Provide the (X, Y) coordinate of the cell's center where the given text is located.  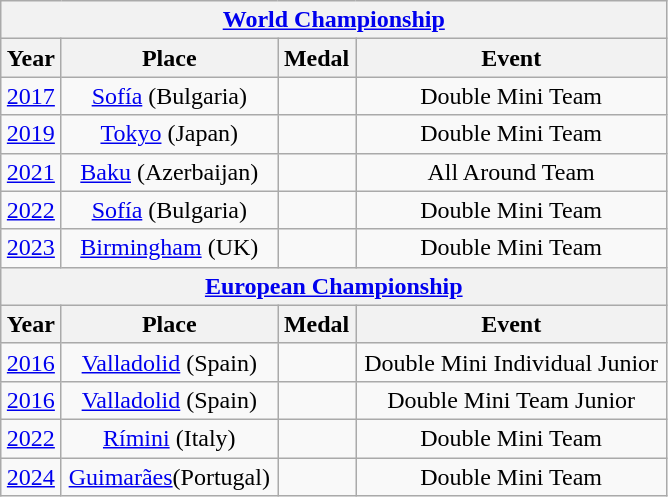
Rímini (Italy) (170, 438)
2019 (31, 134)
European Championship (334, 286)
Double Mini Individual Junior (512, 362)
2023 (31, 248)
All Around Team (512, 172)
Double Mini Team Junior (512, 400)
Tokyo (Japan) (170, 134)
Guimarães(Portugal) (170, 477)
Baku (Azerbaijan) (170, 172)
2024 (31, 477)
World Championship (334, 20)
2021 (31, 172)
2017 (31, 96)
Birmingham (UK) (170, 248)
